Pinpoint the cell where the given text exists, returning its [x, y] midpoint coordinate. 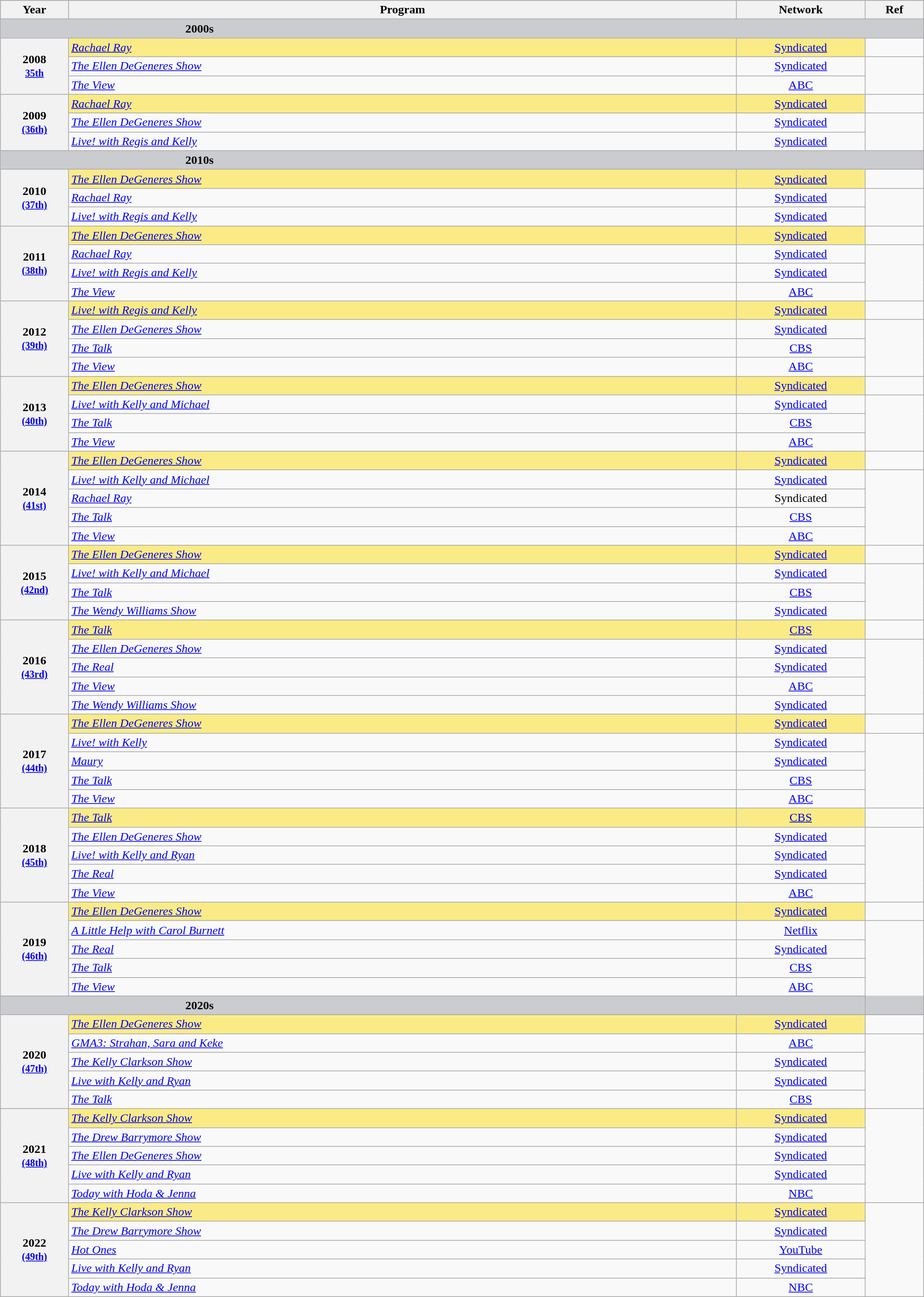
Network [801, 10]
2009 (36th) [35, 122]
Live! with Kelly and Ryan [403, 855]
2015 (42nd) [35, 583]
2018 (45th) [35, 855]
2013 (40th) [35, 414]
A Little Help with Carol Burnett [403, 930]
Ref [894, 10]
YouTube [801, 1250]
2020s [462, 1005]
2020 (47th) [35, 1062]
2000s [462, 29]
Program [403, 10]
Live! with Kelly [403, 742]
2019 (46th) [35, 949]
GMA3: Strahan, Sara and Keke [403, 1043]
2010s [462, 160]
2017 (44th) [35, 761]
2010 (37th) [35, 197]
2021 (48th) [35, 1155]
Maury [403, 761]
2022 (49th) [35, 1250]
2014 (41st) [35, 498]
2008 35th [35, 66]
2012 (39th) [35, 339]
Year [35, 10]
2011 (38th) [35, 264]
2016 (43rd) [35, 667]
Netflix [801, 930]
Hot Ones [403, 1250]
